Return (X, Y) of the center of cell containing provided text 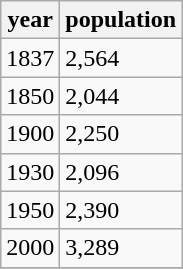
1930 (30, 172)
year (30, 20)
1900 (30, 134)
1837 (30, 58)
population (121, 20)
2,096 (121, 172)
2000 (30, 248)
3,289 (121, 248)
1950 (30, 210)
1850 (30, 96)
2,390 (121, 210)
2,250 (121, 134)
2,564 (121, 58)
2,044 (121, 96)
